Search for the cell housing the specified text and yield its [X, Y] center coordinate. 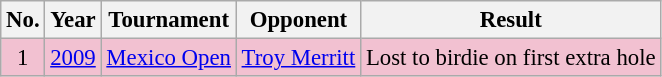
Tournament [168, 20]
2009 [73, 58]
Year [73, 20]
Troy Merritt [298, 58]
No. [23, 20]
Mexico Open [168, 58]
Result [511, 20]
Opponent [298, 20]
Lost to birdie on first extra hole [511, 58]
1 [23, 58]
